Detect which cell encompasses the target text, then output its (x, y) center coordinate. 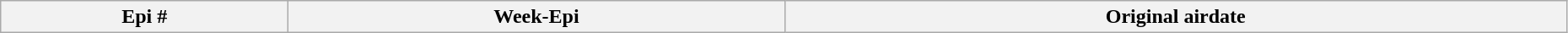
Week-Epi (536, 17)
Original airdate (1176, 17)
Epi # (145, 17)
